Pinpoint the cell where the given text exists, returning its (x, y) midpoint coordinate. 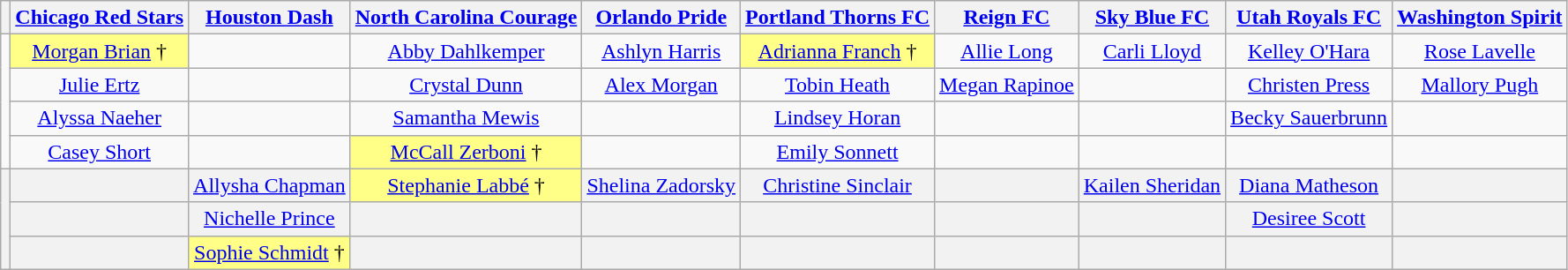
Sky Blue FC (1152, 18)
Allysha Chapman (270, 185)
Sophie Schmidt † (270, 252)
Carli Lloyd (1152, 51)
Houston Dash (270, 18)
Alex Morgan (661, 85)
Christen Press (1309, 85)
Reign FC (1007, 18)
Samantha Mewis (466, 118)
Lindsey Horan (838, 118)
McCall Zerboni † (466, 152)
Chicago Red Stars (100, 18)
Emily Sonnett (838, 152)
Casey Short (100, 152)
Rose Lavelle (1480, 51)
Utah Royals FC (1309, 18)
Adrianna Franch † (838, 51)
Ashlyn Harris (661, 51)
Washington Spirit (1480, 18)
Nichelle Prince (270, 219)
Morgan Brian † (100, 51)
Abby Dahlkemper (466, 51)
North Carolina Courage (466, 18)
Orlando Pride (661, 18)
Becky Sauerbrunn (1309, 118)
Megan Rapinoe (1007, 85)
Kelley O'Hara (1309, 51)
Crystal Dunn (466, 85)
Tobin Heath (838, 85)
Desiree Scott (1309, 219)
Christine Sinclair (838, 185)
Stephanie Labbé † (466, 185)
Mallory Pugh (1480, 85)
Shelina Zadorsky (661, 185)
Julie Ertz (100, 85)
Diana Matheson (1309, 185)
Portland Thorns FC (838, 18)
Kailen Sheridan (1152, 185)
Alyssa Naeher (100, 118)
Allie Long (1007, 51)
